Identify which cell holds the provided text, then report its [X, Y] central coordinate. 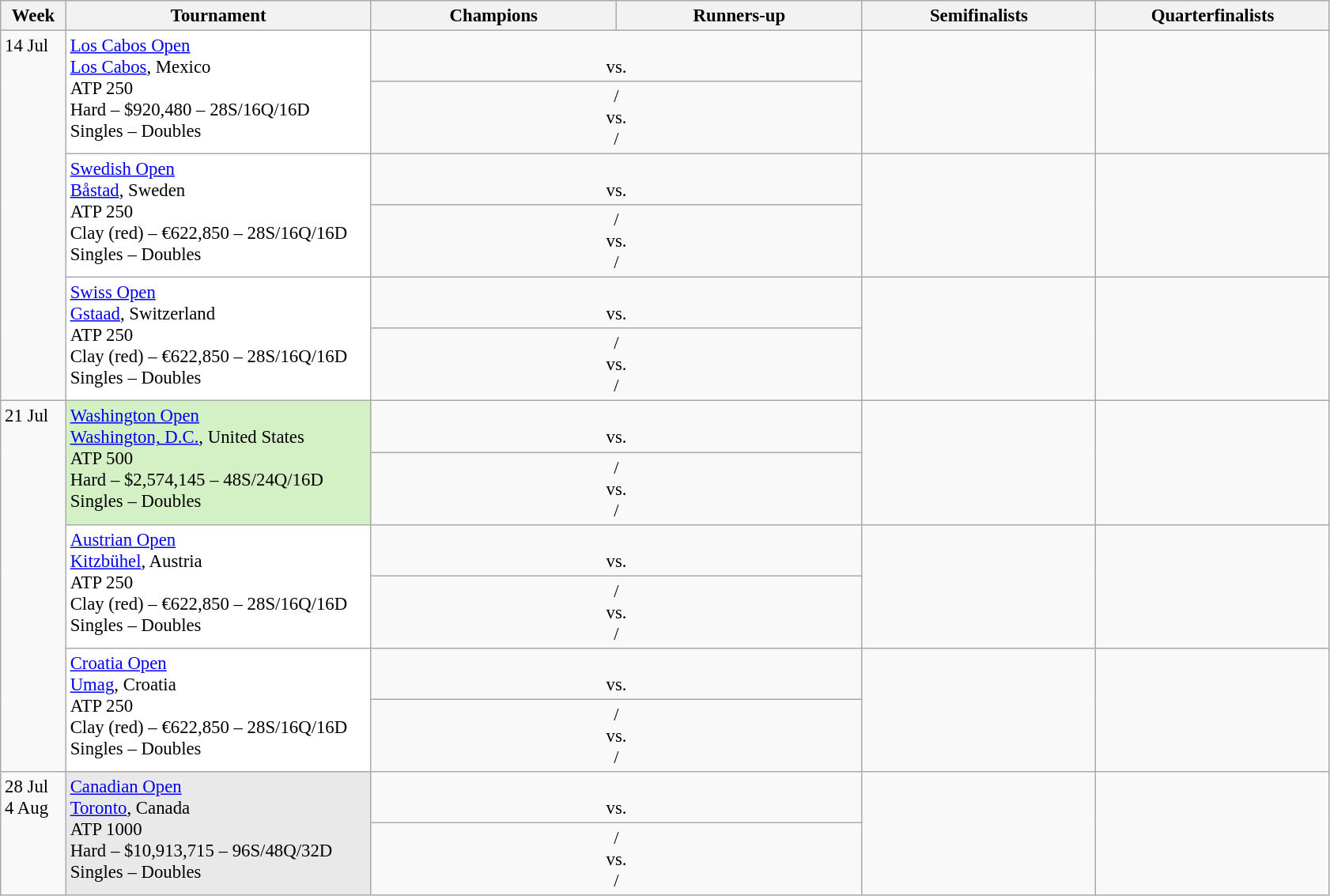
Runners-up [740, 16]
Los Cabos OpenLos Cabos, MexicoATP 250Hard – $920,480 – 28S/16Q/16DSingles – Doubles [218, 93]
Canadian OpenToronto, CanadaATP 1000Hard – $10,913,715 – 96S/48Q/32DSingles – Doubles [218, 834]
14 Jul [33, 217]
Champions [493, 16]
Week [33, 16]
Swedish OpenBåstad, SwedenATP 250Clay (red) – €622,850 – 28S/16Q/16DSingles – Doubles [218, 216]
Swiss OpenGstaad, SwitzerlandATP 250Clay (red) – €622,850 – 28S/16Q/16DSingles – Doubles [218, 339]
Croatia OpenUmag, CroatiaATP 250Clay (red) – €622,850 – 28S/16Q/16DSingles – Doubles [218, 709]
21 Jul [33, 587]
Tournament [218, 16]
Quarterfinalists [1213, 16]
28 Jul4 Aug [33, 834]
Washington OpenWashington, D.C., United StatesATP 500Hard – $2,574,145 – 48S/24Q/16DSingles – Doubles [218, 463]
Semifinalists [979, 16]
Austrian OpenKitzbühel, AustriaATP 250Clay (red) – €622,850 – 28S/16Q/16DSingles – Doubles [218, 586]
